Identify which cell holds the provided text, then report its (x, y) central coordinate. 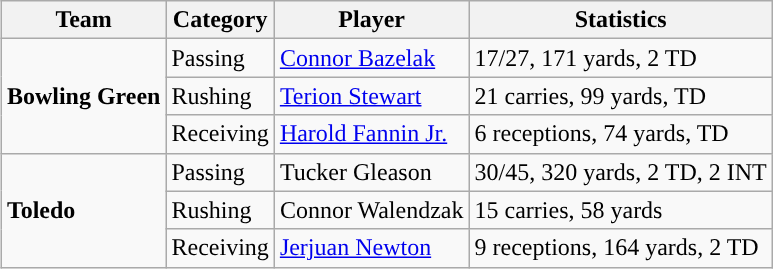
6 receptions, 74 yards, TD (620, 134)
Category (220, 20)
30/45, 320 yards, 2 TD, 2 INT (620, 172)
Statistics (620, 20)
Tucker Gleason (372, 172)
21 carries, 99 yards, TD (620, 96)
Connor Walendzak (372, 210)
Team (84, 20)
Harold Fannin Jr. (372, 134)
9 receptions, 164 yards, 2 TD (620, 248)
15 carries, 58 yards (620, 210)
Terion Stewart (372, 96)
17/27, 171 yards, 2 TD (620, 58)
Bowling Green (84, 96)
Toledo (84, 210)
Player (372, 20)
Connor Bazelak (372, 58)
Jerjuan Newton (372, 248)
